Identify which cell holds the provided text, then report its [X, Y] central coordinate. 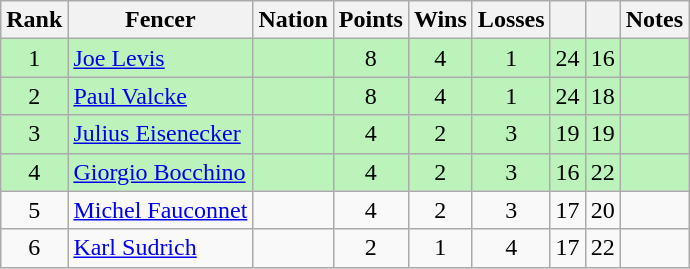
Notes [654, 20]
Nation [293, 20]
Michel Fauconnet [160, 210]
Points [370, 20]
Joe Levis [160, 58]
Rank [34, 20]
Fencer [160, 20]
Wins [440, 20]
6 [34, 248]
Paul Valcke [160, 96]
18 [602, 96]
Karl Sudrich [160, 248]
Losses [511, 20]
20 [602, 210]
5 [34, 210]
Julius Eisenecker [160, 134]
Giorgio Bocchino [160, 172]
